Return the [X, Y] coordinate for the center point of the cell that contains the specified text.  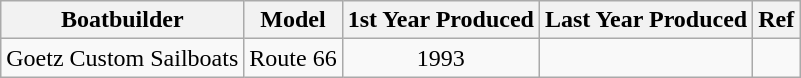
Goetz Custom Sailboats [122, 58]
Last Year Produced [646, 20]
1993 [440, 58]
Route 66 [293, 58]
Ref [776, 20]
Boatbuilder [122, 20]
1st Year Produced [440, 20]
Model [293, 20]
